Provide the (X, Y) coordinate of the cell's center where the given text is located.  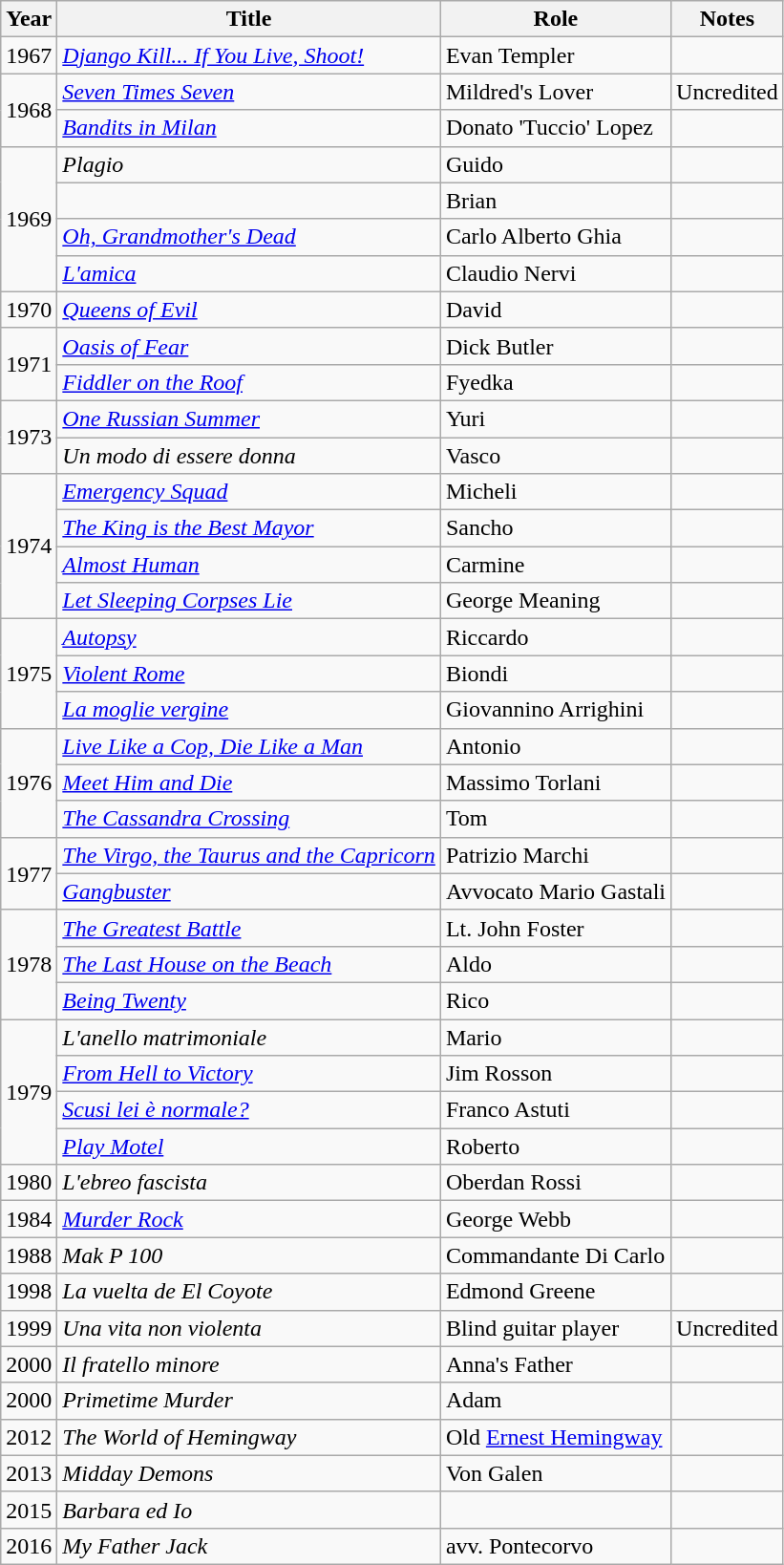
Murder Rock (249, 1219)
Plagio (249, 164)
2012 (29, 1437)
Antonio (556, 746)
Autopsy (249, 637)
1974 (29, 547)
George Webb (556, 1219)
Vasco (556, 456)
Mildred's Lover (556, 92)
Anna's Father (556, 1364)
Micheli (556, 492)
Being Twenty (249, 1000)
Edmond Greene (556, 1292)
1973 (29, 437)
La moglie vergine (249, 710)
1967 (29, 55)
1977 (29, 873)
Un modo di essere donna (249, 456)
One Russian Summer (249, 418)
Biondi (556, 674)
Massimo Torlani (556, 782)
Scusi lei è normale? (249, 1110)
Adam (556, 1401)
Carmine (556, 565)
1969 (29, 219)
Una vita non violenta (249, 1328)
L'anello matrimoniale (249, 1037)
1980 (29, 1183)
David (556, 310)
Title (249, 19)
Guido (556, 164)
Bandits in Milan (249, 128)
Play Motel (249, 1147)
Sancho (556, 528)
Oh, Grandmother's Dead (249, 237)
1998 (29, 1292)
The King is the Best Mayor (249, 528)
Oberdan Rossi (556, 1183)
Old Ernest Hemingway (556, 1437)
Almost Human (249, 565)
Dick Butler (556, 346)
Lt. John Foster (556, 928)
Live Like a Cop, Die Like a Man (249, 746)
1999 (29, 1328)
Notes (728, 19)
The Greatest Battle (249, 928)
L'ebreo fascista (249, 1183)
Franco Astuti (556, 1110)
Fyedka (556, 382)
1970 (29, 310)
2015 (29, 1510)
Claudio Nervi (556, 273)
The Cassandra Crossing (249, 819)
Role (556, 19)
Mario (556, 1037)
The Last House on the Beach (249, 964)
2013 (29, 1473)
Carlo Alberto Ghia (556, 237)
Aldo (556, 964)
Oasis of Fear (249, 346)
Roberto (556, 1147)
Midday Demons (249, 1473)
Fiddler on the Roof (249, 382)
1975 (29, 674)
1976 (29, 782)
Commandante Di Carlo (556, 1255)
Patrizio Marchi (556, 855)
Giovannino Arrighini (556, 710)
avv. Pontecorvo (556, 1546)
Blind guitar player (556, 1328)
Riccardo (556, 637)
1978 (29, 964)
The Virgo, the Taurus and the Capricorn (249, 855)
1984 (29, 1219)
Brian (556, 201)
Barbara ed Io (249, 1510)
From Hell to Victory (249, 1074)
2016 (29, 1546)
Von Galen (556, 1473)
1979 (29, 1091)
Rico (556, 1000)
Year (29, 19)
L'amica (249, 273)
Donato 'Tuccio' Lopez (556, 128)
Avvocato Mario Gastali (556, 891)
Mak P 100 (249, 1255)
Django Kill... If You Live, Shoot! (249, 55)
Gangbuster (249, 891)
Queens of Evil (249, 310)
Seven Times Seven (249, 92)
Primetime Murder (249, 1401)
Violent Rome (249, 674)
1988 (29, 1255)
La vuelta de El Coyote (249, 1292)
The World of Hemingway (249, 1437)
Emergency Squad (249, 492)
Il fratello minore (249, 1364)
Yuri (556, 418)
Jim Rosson (556, 1074)
Let Sleeping Corpses Lie (249, 601)
Tom (556, 819)
1968 (29, 110)
Meet Him and Die (249, 782)
1971 (29, 364)
Evan Templer (556, 55)
George Meaning (556, 601)
My Father Jack (249, 1546)
